Find where the given text appears and provide that cell's center as (X, Y) coordinate. 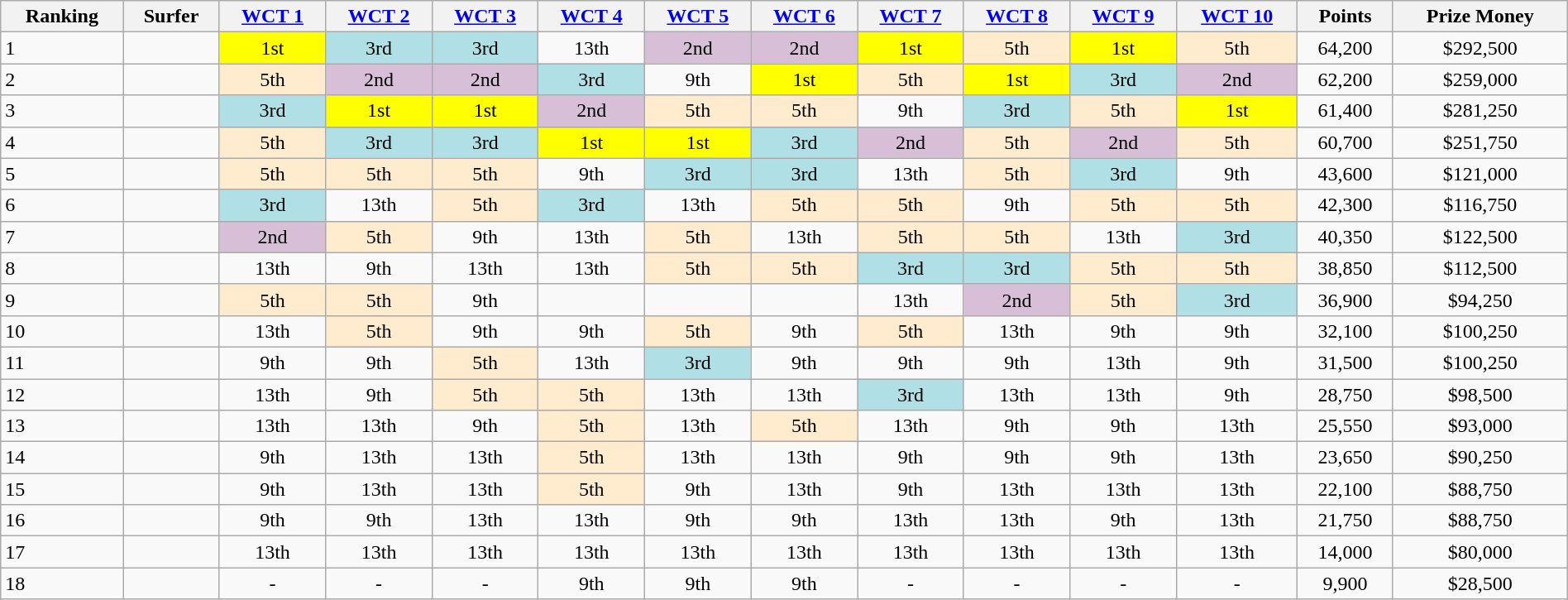
$292,500 (1480, 48)
16 (62, 521)
18 (62, 583)
14,000 (1345, 552)
WCT 10 (1237, 17)
64,200 (1345, 48)
1 (62, 48)
$90,250 (1480, 458)
13 (62, 426)
5 (62, 174)
9 (62, 300)
7 (62, 237)
31,500 (1345, 362)
$259,000 (1480, 79)
14 (62, 458)
22,100 (1345, 489)
WCT 9 (1123, 17)
$80,000 (1480, 552)
9,900 (1345, 583)
61,400 (1345, 111)
3 (62, 111)
Points (1345, 17)
23,650 (1345, 458)
17 (62, 552)
WCT 1 (273, 17)
38,850 (1345, 268)
40,350 (1345, 237)
$251,750 (1480, 142)
15 (62, 489)
42,300 (1345, 205)
8 (62, 268)
12 (62, 395)
$121,000 (1480, 174)
WCT 6 (804, 17)
WCT 3 (485, 17)
$122,500 (1480, 237)
WCT 7 (911, 17)
$94,250 (1480, 300)
62,200 (1345, 79)
4 (62, 142)
WCT 5 (698, 17)
$116,750 (1480, 205)
10 (62, 331)
Prize Money (1480, 17)
Ranking (62, 17)
Surfer (171, 17)
28,750 (1345, 395)
2 (62, 79)
$93,000 (1480, 426)
11 (62, 362)
WCT 2 (379, 17)
$98,500 (1480, 395)
$112,500 (1480, 268)
$28,500 (1480, 583)
21,750 (1345, 521)
36,900 (1345, 300)
43,600 (1345, 174)
$281,250 (1480, 111)
WCT 8 (1017, 17)
60,700 (1345, 142)
32,100 (1345, 331)
6 (62, 205)
25,550 (1345, 426)
WCT 4 (592, 17)
